Identify which cell holds the provided text, then report its [x, y] central coordinate. 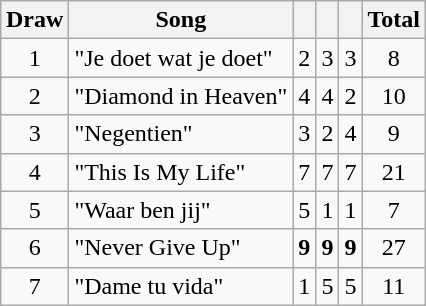
6 [34, 248]
"Waar ben jij" [181, 210]
Song [181, 20]
8 [394, 58]
Draw [34, 20]
27 [394, 248]
"Diamond in Heaven" [181, 96]
"Never Give Up" [181, 248]
10 [394, 96]
"Je doet wat je doet" [181, 58]
"This Is My Life" [181, 172]
Total [394, 20]
21 [394, 172]
"Dame tu vida" [181, 286]
"Negentien" [181, 134]
11 [394, 286]
